Determine the [X, Y] coordinate at the center of the cell enclosing the given text.  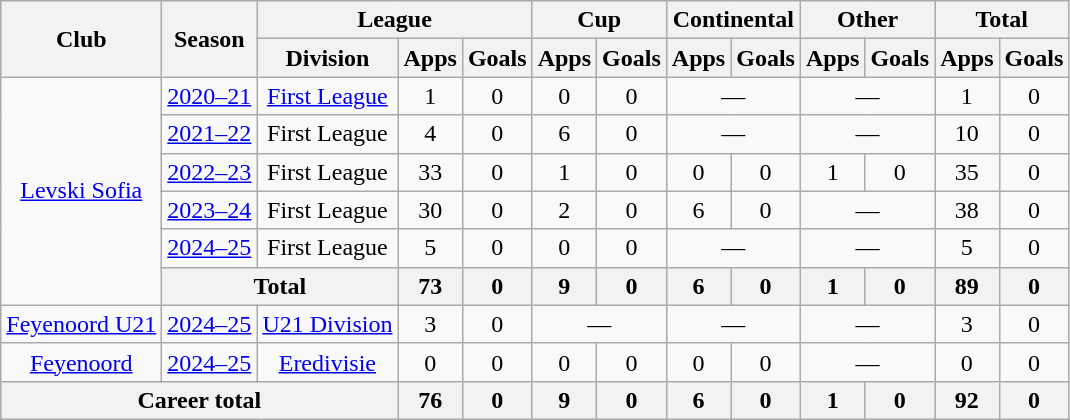
U21 Division [328, 324]
38 [967, 210]
Levski Sofia [82, 191]
Career total [200, 400]
Feyenoord [82, 362]
35 [967, 172]
Continental [733, 20]
73 [430, 286]
76 [430, 400]
2022–23 [210, 172]
League [394, 20]
Other [867, 20]
2023–24 [210, 210]
10 [967, 134]
33 [430, 172]
89 [967, 286]
2020–21 [210, 96]
Cup [599, 20]
2021–22 [210, 134]
Club [82, 39]
30 [430, 210]
Feyenoord U21 [82, 324]
92 [967, 400]
4 [430, 134]
Eredivisie [328, 362]
Division [328, 58]
Season [210, 39]
2 [564, 210]
